Detect which cell encompasses the target text, then output its [x, y] center coordinate. 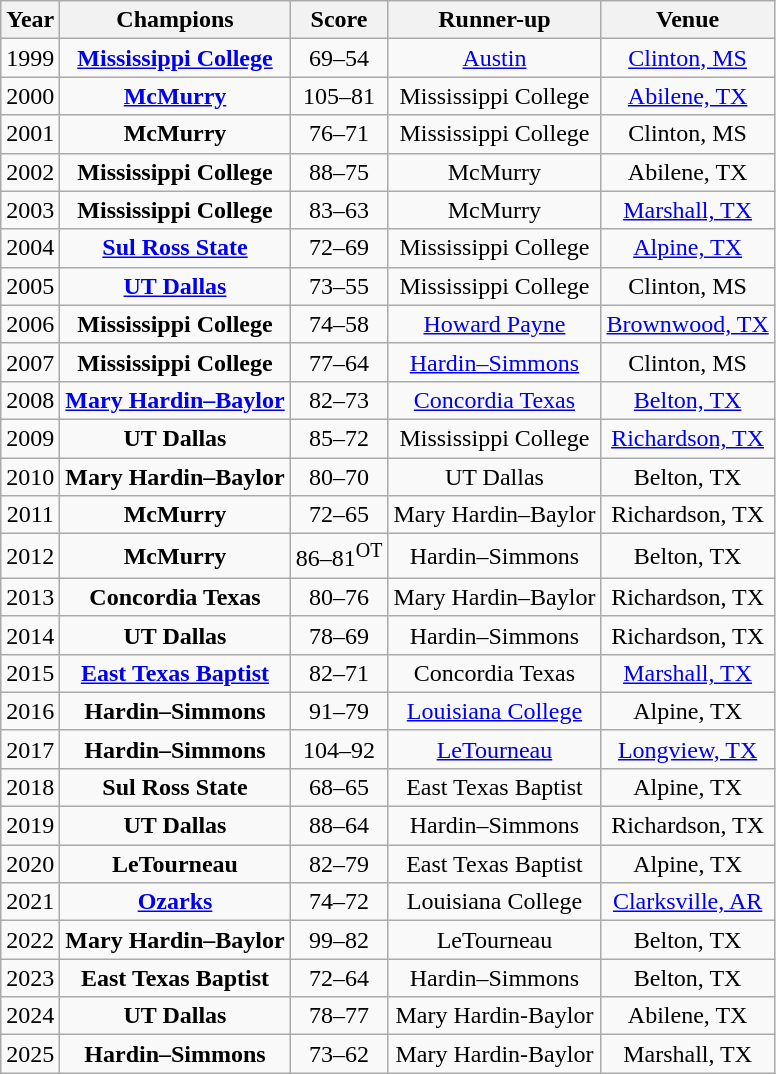
Score [339, 20]
2025 [30, 1054]
2003 [30, 210]
2014 [30, 635]
99–82 [339, 940]
2001 [30, 134]
73–55 [339, 286]
Champions [175, 20]
Brownwood, TX [688, 324]
2022 [30, 940]
2013 [30, 597]
Venue [688, 20]
2020 [30, 864]
Austin [494, 58]
74–58 [339, 324]
82–79 [339, 864]
86–81OT [339, 556]
1999 [30, 58]
2018 [30, 787]
82–73 [339, 400]
Runner-up [494, 20]
80–70 [339, 477]
77–64 [339, 362]
88–75 [339, 172]
80–76 [339, 597]
2010 [30, 477]
76–71 [339, 134]
68–65 [339, 787]
2008 [30, 400]
85–72 [339, 438]
78–77 [339, 1016]
69–54 [339, 58]
2009 [30, 438]
104–92 [339, 749]
2006 [30, 324]
105–81 [339, 96]
82–71 [339, 673]
2017 [30, 749]
Clarksville, AR [688, 902]
2007 [30, 362]
2023 [30, 978]
72–69 [339, 248]
2011 [30, 515]
Year [30, 20]
Longview, TX [688, 749]
2024 [30, 1016]
2002 [30, 172]
2015 [30, 673]
2004 [30, 248]
88–64 [339, 826]
2021 [30, 902]
2005 [30, 286]
2019 [30, 826]
78–69 [339, 635]
2016 [30, 711]
91–79 [339, 711]
74–72 [339, 902]
72–64 [339, 978]
2000 [30, 96]
72–65 [339, 515]
73–62 [339, 1054]
Howard Payne [494, 324]
83–63 [339, 210]
2012 [30, 556]
Ozarks [175, 902]
